Capture the cell that displays the provided text and extract its (x, y) central coordinate. 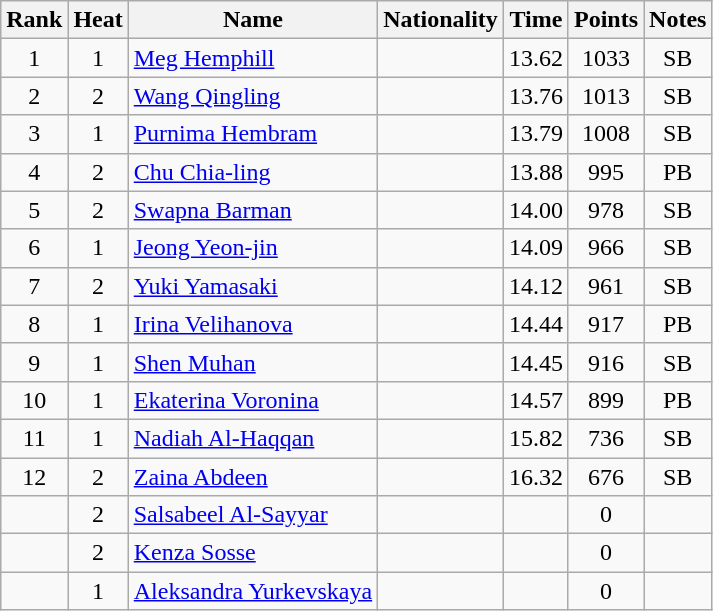
14.44 (536, 324)
Swapna Barman (252, 210)
Points (606, 20)
899 (606, 400)
10 (34, 400)
7 (34, 286)
13.76 (536, 96)
Zaina Abdeen (252, 477)
Shen Muhan (252, 362)
676 (606, 477)
9 (34, 362)
14.45 (536, 362)
15.82 (536, 438)
13.62 (536, 58)
Kenza Sosse (252, 553)
917 (606, 324)
14.57 (536, 400)
1033 (606, 58)
Meg Hemphill (252, 58)
Irina Velihanova (252, 324)
13.79 (536, 134)
Time (536, 20)
Purnima Hembram (252, 134)
3 (34, 134)
966 (606, 248)
Heat (98, 20)
14.09 (536, 248)
5 (34, 210)
961 (606, 286)
12 (34, 477)
Notes (678, 20)
978 (606, 210)
Jeong Yeon-jin (252, 248)
736 (606, 438)
Ekaterina Voronina (252, 400)
4 (34, 172)
Nadiah Al-Haqqan (252, 438)
14.12 (536, 286)
Nationality (441, 20)
1008 (606, 134)
Wang Qingling (252, 96)
Salsabeel Al-Sayyar (252, 515)
1013 (606, 96)
6 (34, 248)
Aleksandra Yurkevskaya (252, 591)
Yuki Yamasaki (252, 286)
16.32 (536, 477)
11 (34, 438)
8 (34, 324)
916 (606, 362)
Chu Chia-ling (252, 172)
14.00 (536, 210)
Rank (34, 20)
995 (606, 172)
13.88 (536, 172)
Name (252, 20)
